Pinpoint the cell where the given text exists, returning its (x, y) midpoint coordinate. 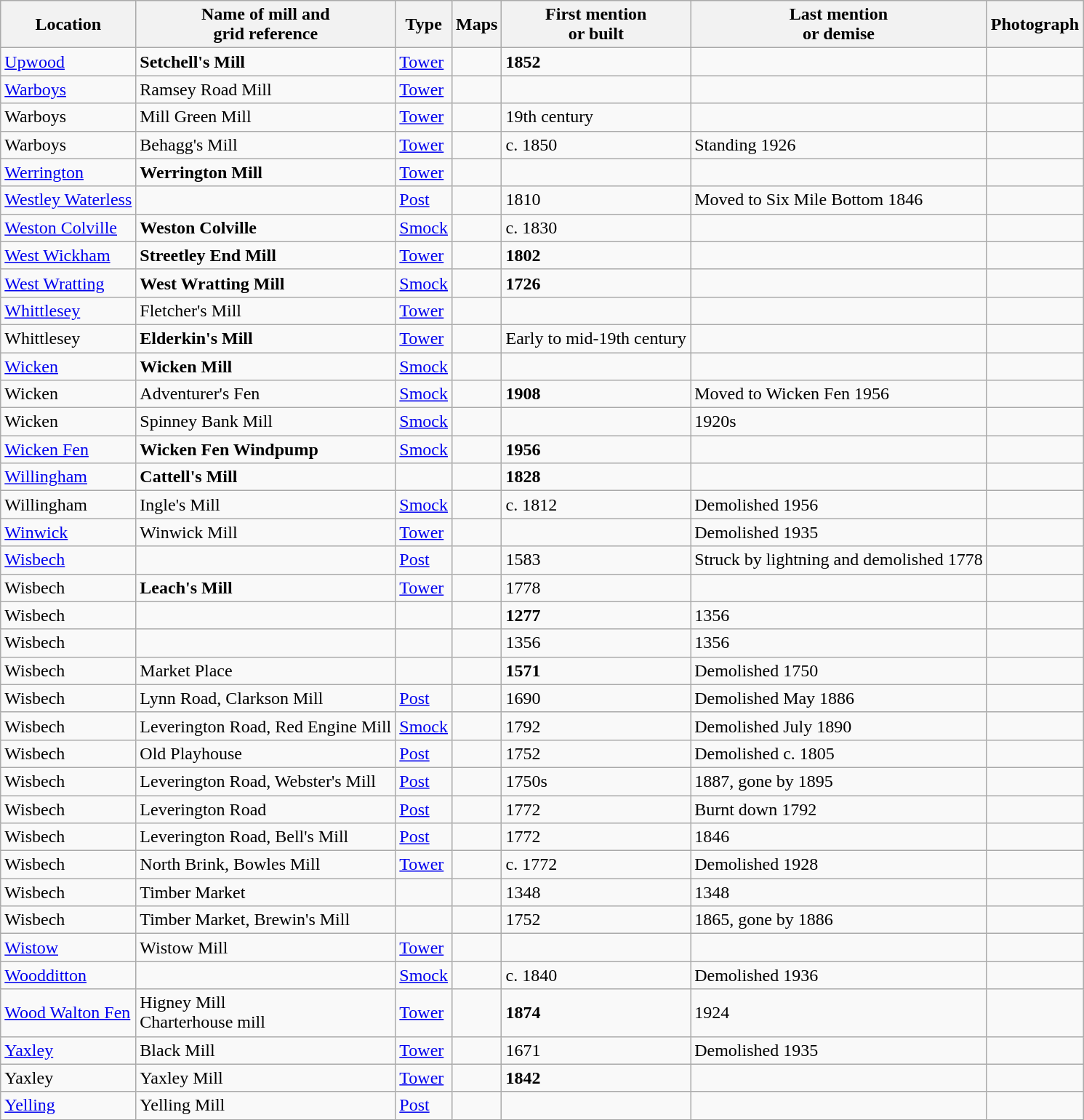
1671 (596, 1050)
c. 1772 (596, 865)
Wistow (68, 948)
Wicken Mill (266, 366)
1828 (596, 477)
1924 (839, 1012)
c. 1812 (596, 505)
Demolished May 1886 (839, 698)
Timber Market (266, 892)
Demolished 1956 (839, 505)
Demolished July 1890 (839, 726)
Early to mid-19th century (596, 338)
1908 (596, 394)
Werrington Mill (266, 172)
1846 (839, 837)
Demolished 1750 (839, 671)
Demolished 1936 (839, 975)
1277 (596, 615)
Leverington Road, Red Engine Mill (266, 726)
Location (68, 25)
Westley Waterless (68, 200)
1842 (596, 1078)
Werrington (68, 172)
1920s (839, 422)
Upwood (68, 62)
Wicken Fen (68, 449)
Ramsey Road Mill (266, 89)
Yelling Mill (266, 1105)
1690 (596, 698)
Moved to Six Mile Bottom 1846 (839, 200)
Leverington Road, Webster's Mill (266, 781)
19th century (596, 117)
Wood Walton Fen (68, 1012)
Maps (477, 25)
West Wratting Mill (266, 283)
Fletcher's Mill (266, 311)
Name of mill andgrid reference (266, 25)
1802 (596, 255)
Burnt down 1792 (839, 809)
1792 (596, 726)
Behagg's Mill (266, 145)
Demolished c. 1805 (839, 753)
Old Playhouse (266, 753)
Setchell's Mill (266, 62)
Type (424, 25)
1571 (596, 671)
Cattell's Mill (266, 477)
Photograph (1035, 25)
Woodditton (68, 975)
1726 (596, 283)
c. 1850 (596, 145)
c. 1840 (596, 975)
Wicken Fen Windpump (266, 449)
Leverington Road (266, 809)
Standing 1926 (839, 145)
1778 (596, 588)
Ingle's Mill (266, 505)
West Wratting (68, 283)
Wistow Mill (266, 948)
Yelling (68, 1105)
c. 1830 (596, 228)
1852 (596, 62)
1887, gone by 1895 (839, 781)
Struck by lightning and demolished 1778 (839, 560)
Black Mill (266, 1050)
First mentionor built (596, 25)
West Wickham (68, 255)
Demolished 1928 (839, 865)
1750s (596, 781)
North Brink, Bowles Mill (266, 865)
Leach's Mill (266, 588)
Leverington Road, Bell's Mill (266, 837)
Moved to Wicken Fen 1956 (839, 394)
Yaxley Mill (266, 1078)
Spinney Bank Mill (266, 422)
1583 (596, 560)
Market Place (266, 671)
Last mention or demise (839, 25)
Streetley End Mill (266, 255)
Lynn Road, Clarkson Mill (266, 698)
Winwick (68, 532)
Timber Market, Brewin's Mill (266, 920)
1865, gone by 1886 (839, 920)
Mill Green Mill (266, 117)
Higney MillCharterhouse mill (266, 1012)
Winwick Mill (266, 532)
Elderkin's Mill (266, 338)
1956 (596, 449)
1810 (596, 200)
1874 (596, 1012)
Adventurer's Fen (266, 394)
